Find where the given text appears and provide that cell's center as (X, Y) coordinate. 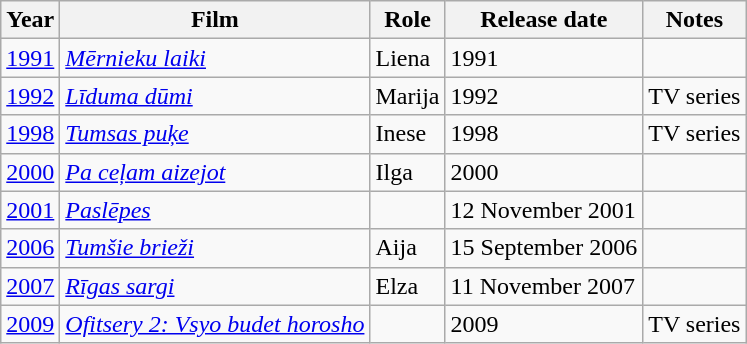
Rīgas sargi (215, 286)
Paslēpes (215, 210)
Ilga (408, 172)
Aija (408, 248)
Mērnieku laiki (215, 58)
Liena (408, 58)
Elza (408, 286)
Marija (408, 96)
Release date (544, 20)
Year (30, 20)
Inese (408, 134)
Role (408, 20)
Tumsas puķe (215, 134)
2001 (30, 210)
2007 (30, 286)
12 November 2001 (544, 210)
Pa ceļam aizejot (215, 172)
11 November 2007 (544, 286)
Ofitsery 2: Vsyo budet horosho (215, 324)
Film (215, 20)
2006 (30, 248)
Notes (694, 20)
Tumšie brieži (215, 248)
Līduma dūmi (215, 96)
15 September 2006 (544, 248)
